Search for the cell housing the specified text and yield its (X, Y) center coordinate. 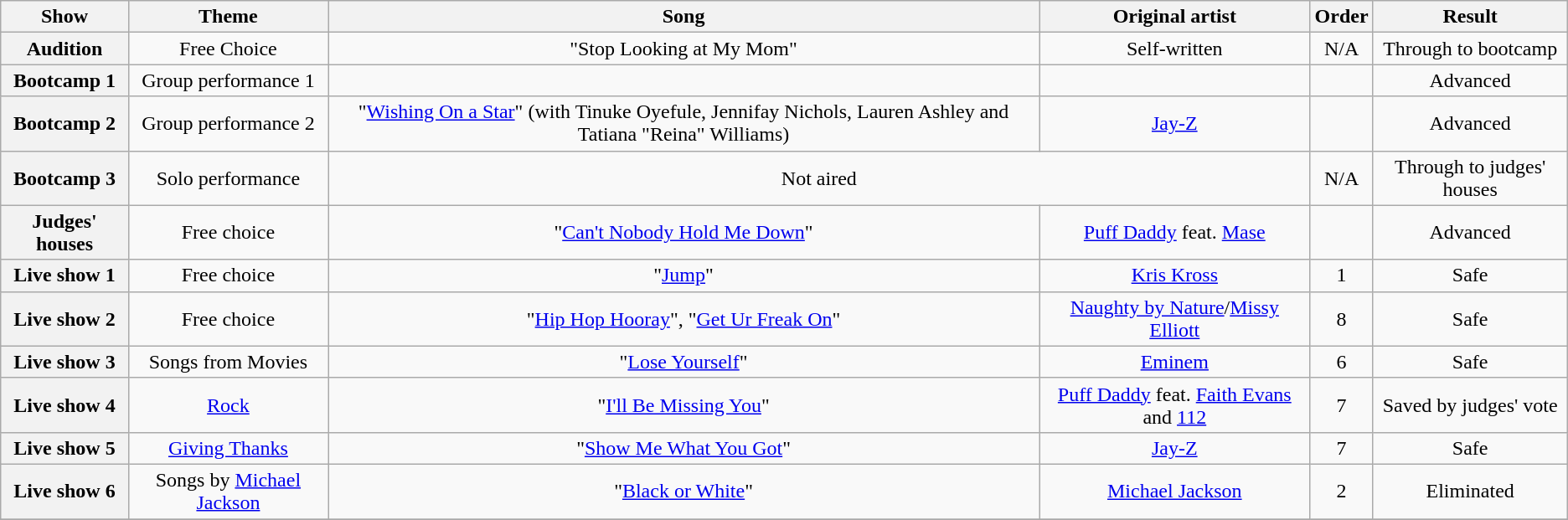
Eliminated (1470, 491)
Order (1342, 17)
Not aired (819, 178)
1 (1342, 275)
Bootcamp 1 (65, 80)
Naughty by Nature/Missy Elliott (1175, 318)
"Stop Looking at My Mom" (683, 49)
Live show 1 (65, 275)
"Black or White" (683, 491)
"Hip Hop Hooray", "Get Ur Freak On" (683, 318)
8 (1342, 318)
Show (65, 17)
Bootcamp 3 (65, 178)
Through to bootcamp (1470, 49)
Result (1470, 17)
Live show 2 (65, 318)
Live show 5 (65, 448)
Through to judges' houses (1470, 178)
Kris Kross (1175, 275)
"I'll Be Missing You" (683, 405)
2 (1342, 491)
6 (1342, 362)
Live show 6 (65, 491)
Audition (65, 49)
Giving Thanks (228, 448)
"Wishing On a Star" (with Tinuke Oyefule, Jennifay Nichols, Lauren Ashley and Tatiana "Reina" Williams) (683, 124)
Group performance 2 (228, 124)
Group performance 1 (228, 80)
Rock (228, 405)
"Lose Yourself" (683, 362)
Eminem (1175, 362)
Free Choice (228, 49)
"Jump" (683, 275)
Live show 4 (65, 405)
Theme (228, 17)
Michael Jackson (1175, 491)
Songs from Movies (228, 362)
Puff Daddy feat. Mase (1175, 233)
Live show 3 (65, 362)
"Show Me What You Got" (683, 448)
"Can't Nobody Hold Me Down" (683, 233)
Songs by Michael Jackson (228, 491)
Bootcamp 2 (65, 124)
Judges' houses (65, 233)
Solo performance (228, 178)
Puff Daddy feat. Faith Evans and 112 (1175, 405)
Self-written (1175, 49)
Saved by judges' vote (1470, 405)
Original artist (1175, 17)
Song (683, 17)
